For the text-containing cell, return its midpoint in (X, Y) coordinate format. 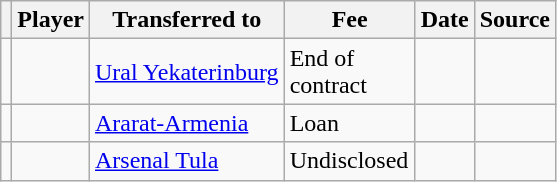
End of contract (350, 72)
Ararat-Armenia (188, 123)
Ural Yekaterinburg (188, 72)
Player (51, 20)
Arsenal Tula (188, 161)
Source (514, 20)
Transferred to (188, 20)
Date (444, 20)
Undisclosed (350, 161)
Fee (350, 20)
Loan (350, 123)
